Find where the given text appears and provide that cell's center as [X, Y] coordinate. 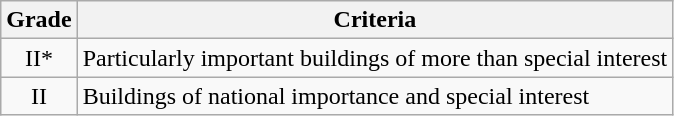
Grade [39, 20]
II* [39, 58]
Criteria [375, 20]
II [39, 96]
Particularly important buildings of more than special interest [375, 58]
Buildings of national importance and special interest [375, 96]
